Search for the cell housing the specified text and yield its (X, Y) center coordinate. 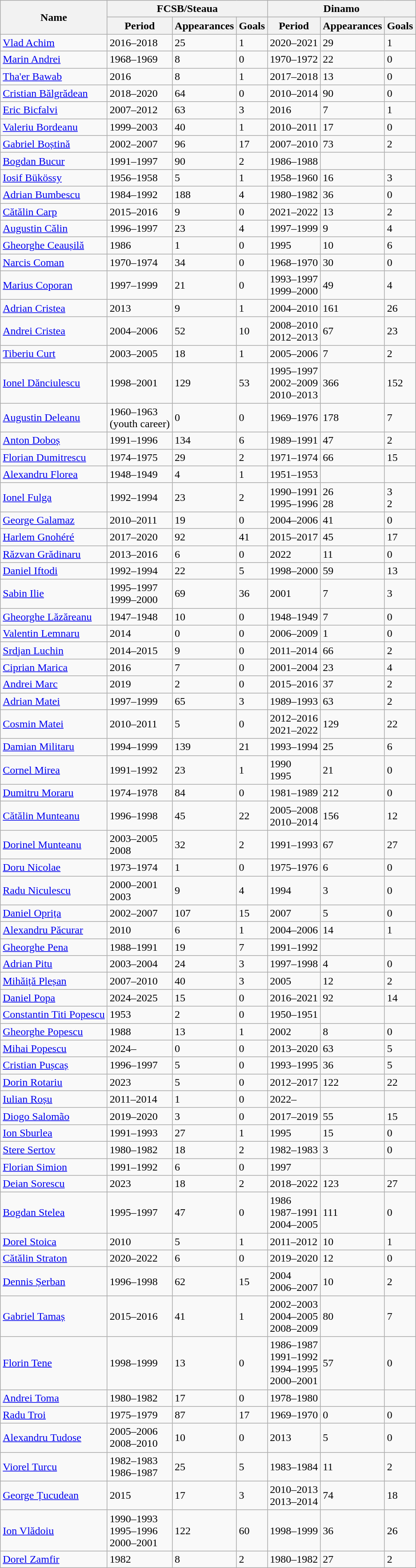
134 (204, 441)
1988–1991 (140, 947)
Marius Coporan (54, 285)
Dumitru Moraru (54, 793)
Srdjan Luchin (54, 651)
2628 (352, 497)
Ionel Dănciulescu (54, 383)
Daniel Iftodi (54, 571)
2017–2019 (294, 1116)
Răzvan Grădinaru (54, 554)
Florian Dumitrescu (54, 457)
Andrei Marc (54, 684)
Cătălin Carp (54, 212)
1998–2001 (140, 383)
57 (352, 1363)
Cătălin Munteanu (54, 815)
Gheorghe Lăzăreanu (54, 617)
188 (204, 195)
74 (352, 1496)
Dennis Șerban (54, 1282)
2007 (294, 913)
Anton Doboș (54, 441)
1990–19911995–1996 (294, 497)
Dorel Zamfir (54, 1559)
1982–19831986–1987 (140, 1466)
1993–1995 (294, 1065)
1998–2000 (294, 571)
Andrei Toma (54, 1398)
87 (204, 1415)
2024– (140, 1048)
2017–2018 (294, 76)
366 (352, 383)
Doru Nicolae (54, 867)
1994–1999 (140, 747)
2005 (294, 981)
Name (54, 17)
152 (400, 383)
30 (352, 262)
Tiberiu Curt (54, 354)
1953 (140, 1015)
Marin Andrei (54, 60)
2022 (294, 554)
2003–2005 (140, 354)
2012–2017 (294, 1082)
Gheorghe Popescu (54, 1032)
Adrian Matei (54, 701)
Dorel Stoica (54, 1242)
Alexandru Păcurar (54, 930)
1978–1980 (294, 1398)
Narcis Coman (54, 262)
139 (204, 747)
2022– (294, 1099)
80 (352, 1316)
1971–1974 (294, 457)
1982 (140, 1559)
Cristian Bălgrădean (54, 93)
2005–20082010–2014 (294, 815)
1975–1979 (140, 1415)
2013–2020 (294, 1048)
2000–20012003 (140, 890)
Sabin Ilie (54, 594)
1990–19931995–19962000–2001 (140, 1530)
1969–1976 (294, 417)
Augustin Deleanu (54, 417)
1986–1988 (294, 161)
1981–1989 (294, 793)
1991–1996 (140, 441)
1968–1970 (294, 262)
62 (204, 1282)
1968–1969 (140, 60)
34 (204, 262)
2002 (294, 1032)
1997–1998 (294, 964)
Ciprian Marica (54, 667)
2020–2022 (140, 1258)
Adrian Bumbescu (54, 195)
Dorin Rotariu (54, 1082)
Valeriu Bordeanu (54, 127)
1974–1978 (140, 793)
Radu Niculescu (54, 890)
George Țucudean (54, 1496)
Florian Simion (54, 1167)
16 (352, 178)
Bogdan Bucur (54, 161)
2005–20062008–2010 (140, 1438)
Daniel Oprița (54, 913)
73 (352, 144)
49 (352, 285)
2003–20052008 (140, 845)
1950–1951 (294, 1015)
2013–2016 (140, 554)
Cornel Mirea (54, 770)
1974–1975 (140, 457)
53 (252, 383)
59 (352, 571)
55 (352, 1116)
24 (204, 964)
1969–1970 (294, 1415)
Ion Vlădoiu (54, 1530)
1994 (294, 890)
2002–20032004–20052008–2009 (294, 1316)
1984–1992 (140, 195)
65 (204, 701)
123 (352, 1184)
1989–1991 (294, 441)
Eric Bicfalvi (54, 110)
2012–20162021–2022 (294, 724)
Gheorghe Ceaușilă (54, 246)
2016–2021 (294, 998)
Mihai Popescu (54, 1048)
37 (352, 684)
Bogdan Stelea (54, 1213)
2005–2006 (294, 354)
52 (204, 331)
212 (352, 793)
1999–2003 (140, 127)
20042006–2007 (294, 1282)
Radu Troi (54, 1415)
Augustin Călin (54, 229)
161 (352, 308)
1947–1948 (140, 617)
Iulian Roșu (54, 1099)
Daniel Popa (54, 998)
2011–2012 (294, 1242)
2016–2018 (140, 43)
1993–1994 (294, 747)
Adrian Cristea (54, 308)
1989–1993 (294, 701)
2018–2022 (294, 1184)
2014 (140, 634)
2007–2012 (140, 110)
2015–2017 (294, 537)
1951–1953 (294, 474)
Damian Militaru (54, 747)
1975–1976 (294, 867)
FCSB/Steaua (187, 9)
Ion Sburlea (54, 1133)
2006–2009 (294, 634)
1995–1997 (140, 1213)
2004–2010 (294, 308)
2008–20102012–2013 (294, 331)
2017–2020 (140, 537)
Vlad Achim (54, 43)
156 (352, 815)
2015 (140, 1496)
107 (204, 913)
2021–2022 (294, 212)
1982–1983 (294, 1150)
1958–1960 (294, 178)
Constantin Titi Popescu (54, 1015)
1970–1974 (140, 262)
Cătălin Straton (54, 1258)
111 (352, 1213)
1986–19871991–19921994–19952000–2001 (294, 1363)
69 (204, 594)
64 (204, 93)
2010–20132013–2014 (294, 1496)
19861987–19912004–2005 (294, 1213)
1993–19971999–2000 (294, 285)
2001 (294, 594)
George Galamaz (54, 520)
1973–1974 (140, 867)
2018–2020 (140, 93)
Dorinel Munteanu (54, 845)
Stere Sertov (54, 1150)
1995–19972002–20092010–2013 (294, 383)
Cosmin Matei (54, 724)
Alexandru Tudose (54, 1438)
Deian Sorescu (54, 1184)
2020–2021 (294, 43)
1991–1997 (140, 161)
2001–2004 (294, 667)
Viorel Turcu (54, 1466)
Diogo Salomão (54, 1116)
1956–1958 (140, 178)
2019 (140, 684)
Andrei Cristea (54, 331)
19901995 (294, 770)
84 (204, 793)
Cristian Pușcaș (54, 1065)
2003–2004 (140, 964)
Gabriel Boștină (54, 144)
Ionel Fulga (54, 497)
60 (252, 1530)
2014–2015 (140, 651)
1960–1963(youth career) (140, 417)
Gheorghe Pena (54, 947)
2024–2025 (140, 998)
Tha'er Bawab (54, 76)
1970–1972 (294, 60)
1986 (140, 246)
Gabriel Tamaș (54, 1316)
Adrian Pitu (54, 964)
Mihăiță Pleșan (54, 981)
96 (204, 144)
Alexandru Florea (54, 474)
Dinamo (341, 9)
Iosif Bükössy (54, 178)
Valentin Lemnaru (54, 634)
Harlem Gnohéré (54, 537)
1988 (140, 1032)
178 (352, 417)
1983–1984 (294, 1466)
Florin Tene (54, 1363)
1995–19971999–2000 (140, 594)
1997 (294, 1167)
2010–2014 (294, 93)
